Scan for the cell matching the given text and deliver its (X, Y) coordinate at center. 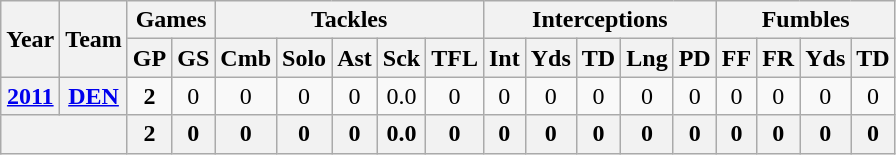
Solo (304, 58)
Ast (355, 58)
Lng (647, 58)
Year (30, 39)
Sck (401, 58)
FF (736, 58)
PD (694, 58)
Interceptions (600, 20)
FR (778, 58)
Cmb (246, 58)
GP (149, 58)
TFL (455, 58)
2011 (30, 96)
Fumbles (806, 20)
Tackles (350, 20)
GS (194, 58)
Team (94, 39)
Int (504, 58)
DEN (94, 96)
Games (170, 20)
